Determine the [x, y] coordinate at the center of the cell enclosing the given text.  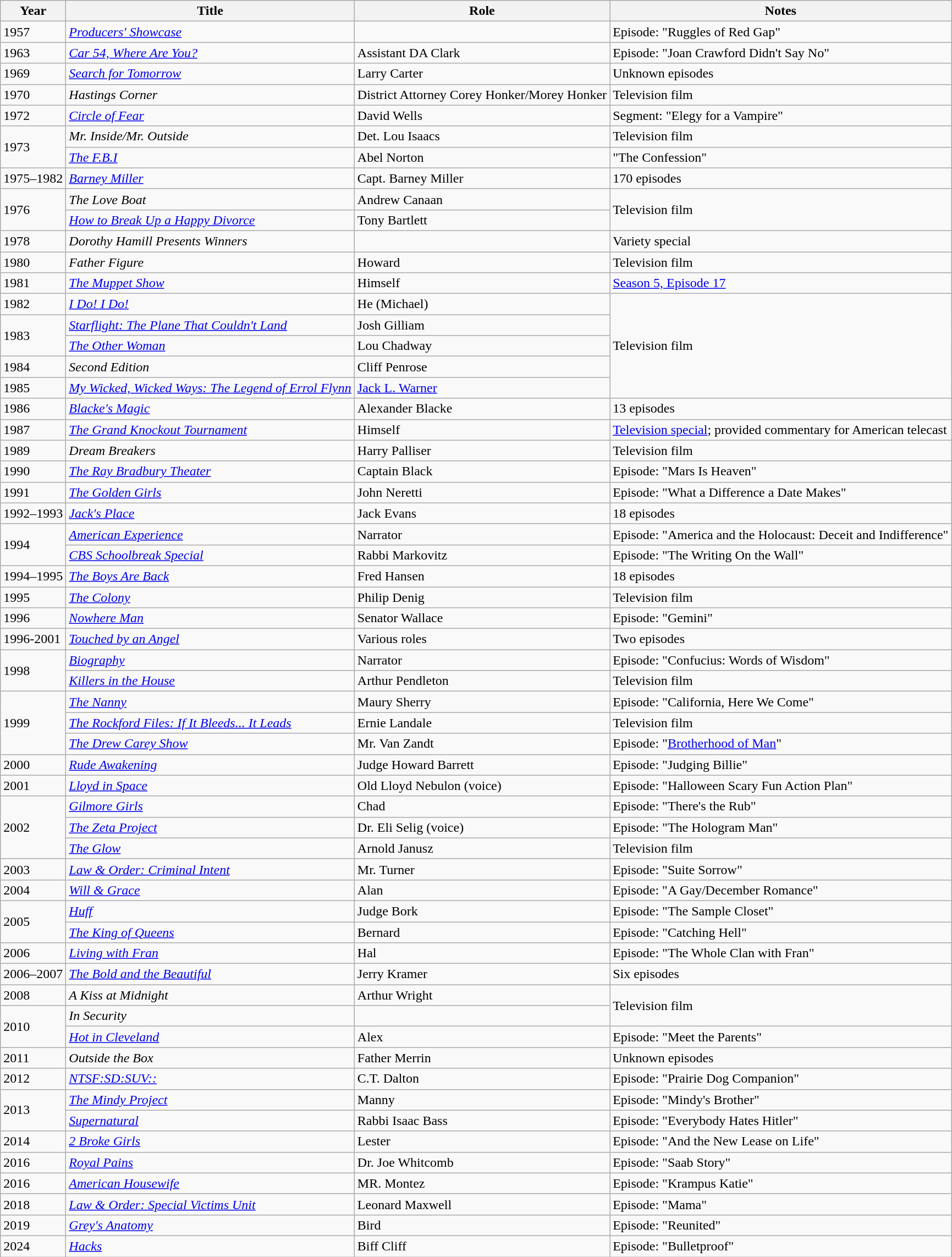
Will & Grace [210, 890]
Gilmore Girls [210, 806]
Segment: "Elegy for a Vampire" [781, 116]
2002 [33, 827]
1972 [33, 116]
Dr. Eli Selig (voice) [482, 827]
Abel Norton [482, 157]
Law & Order: Criminal Intent [210, 869]
1976 [33, 210]
The King of Queens [210, 932]
The Muppet Show [210, 283]
1987 [33, 430]
1995 [33, 597]
The Grand Knockout Tournament [210, 430]
1991 [33, 492]
The Colony [210, 597]
Larry Carter [482, 74]
Episode: "There's the Rub" [781, 806]
Alexander Blacke [482, 409]
The Golden Girls [210, 492]
1996-2001 [33, 639]
2018 [33, 1204]
"The Confession" [781, 157]
1963 [33, 53]
Episode: "And the New Lease on Life" [781, 1141]
Lloyd in Space [210, 786]
Episode: "Everybody Hates Hitler" [781, 1121]
1957 [33, 32]
David Wells [482, 116]
Variety special [781, 241]
Arthur Wright [482, 995]
Philip Denig [482, 597]
Captain Black [482, 471]
Episode: "Ruggles of Red Gap" [781, 32]
Circle of Fear [210, 116]
Mr. Van Zandt [482, 744]
Judge Howard Barrett [482, 765]
Cliff Penrose [482, 367]
Hot in Cleveland [210, 1037]
Rabbi Markovitz [482, 555]
CBS Schoolbreak Special [210, 555]
1986 [33, 409]
Episode: "California, Here We Come" [781, 702]
Jack Evans [482, 513]
Episode: "Catching Hell" [781, 932]
Lester [482, 1141]
2010 [33, 1027]
1981 [33, 283]
Senator Wallace [482, 618]
NTSF:SD:SUV:: [210, 1079]
1975–1982 [33, 178]
Alan [482, 890]
C.T. Dalton [482, 1079]
Jerry Kramer [482, 974]
The Nanny [210, 702]
Various roles [482, 639]
The Ray Bradbury Theater [210, 471]
Law & Order: Special Victims Unit [210, 1204]
Six episodes [781, 974]
1989 [33, 451]
Dorothy Hamill Presents Winners [210, 241]
Episode: "The Writing On the Wall" [781, 555]
Mr. Inside/Mr. Outside [210, 136]
2005 [33, 921]
13 episodes [781, 409]
2006–2007 [33, 974]
Touched by an Angel [210, 639]
Episode: "The Hologram Man" [781, 827]
Arthur Pendleton [482, 681]
Jack L. Warner [482, 388]
Episode: "Suite Sorrow" [781, 869]
MR. Montez [482, 1183]
Episode: "Gemini" [781, 618]
The Zeta Project [210, 827]
1994 [33, 545]
Episode: "Halloween Scary Fun Action Plan" [781, 786]
2 Broke Girls [210, 1141]
The Rockford Files: If It Bleeds... It Leads [210, 723]
1992–1993 [33, 513]
Leonard Maxwell [482, 1204]
Manny [482, 1100]
Old Lloyd Nebulon (voice) [482, 786]
Grey's Anatomy [210, 1225]
Dr. Joe Whitcomb [482, 1162]
1970 [33, 95]
2024 [33, 1246]
Father Figure [210, 262]
The Glow [210, 848]
1978 [33, 241]
Episode: "Mindy's Brother" [781, 1100]
I Do! I Do! [210, 304]
1982 [33, 304]
Starflight: The Plane That Couldn't Land [210, 325]
Episode: "Krampus Katie" [781, 1183]
How to Break Up a Happy Divorce [210, 220]
Det. Lou Isaacs [482, 136]
2003 [33, 869]
Episode: "The Whole Clan with Fran" [781, 953]
Capt. Barney Miller [482, 178]
2012 [33, 1079]
1985 [33, 388]
Howard [482, 262]
Killers in the House [210, 681]
Hastings Corner [210, 95]
Ernie Landale [482, 723]
Episode: "Judging Billie" [781, 765]
The Mindy Project [210, 1100]
Bernard [482, 932]
Second Edition [210, 367]
Assistant DA Clark [482, 53]
Rude Awakening [210, 765]
Episode: "Confucius: Words of Wisdom" [781, 660]
Hacks [210, 1246]
2019 [33, 1225]
Maury Sherry [482, 702]
The Drew Carey Show [210, 744]
Arnold Janusz [482, 848]
Alex [482, 1037]
Title [210, 11]
Episode: "A Gay/December Romance" [781, 890]
Year [33, 11]
Nowhere Man [210, 618]
2006 [33, 953]
Chad [482, 806]
Episode: "Bulletproof" [781, 1246]
Notes [781, 11]
Episode: "Mars Is Heaven" [781, 471]
Bird [482, 1225]
American Housewife [210, 1183]
Season 5, Episode 17 [781, 283]
The Love Boat [210, 199]
1994–1995 [33, 576]
2000 [33, 765]
2001 [33, 786]
Josh Gilliam [482, 325]
Episode: "Reunited" [781, 1225]
Harry Palliser [482, 451]
Search for Tomorrow [210, 74]
1984 [33, 367]
Judge Bork [482, 911]
1998 [33, 671]
1969 [33, 74]
Andrew Canaan [482, 199]
The Boys Are Back [210, 576]
The Bold and the Beautiful [210, 974]
Episode: "What a Difference a Date Makes" [781, 492]
1973 [33, 147]
Role [482, 11]
Biff Cliff [482, 1246]
Tony Bartlett [482, 220]
My Wicked, Wicked Ways: The Legend of Errol Flynn [210, 388]
Outside the Box [210, 1058]
The Other Woman [210, 346]
Episode: "Saab Story" [781, 1162]
Jack's Place [210, 513]
John Neretti [482, 492]
2008 [33, 995]
In Security [210, 1016]
Dream Breakers [210, 451]
Supernatural [210, 1121]
Producers' Showcase [210, 32]
A Kiss at Midnight [210, 995]
Episode: "Joan Crawford Didn't Say No" [781, 53]
Royal Pains [210, 1162]
Blacke's Magic [210, 409]
Lou Chadway [482, 346]
The F.B.I [210, 157]
Barney Miller [210, 178]
Episode: "Prairie Dog Companion" [781, 1079]
Mr. Turner [482, 869]
Episode: "America and the Holocaust: Deceit and Indifference" [781, 534]
Huff [210, 911]
Episode: "Meet the Parents" [781, 1037]
1990 [33, 471]
1999 [33, 723]
2011 [33, 1058]
170 episodes [781, 178]
Hal [482, 953]
2014 [33, 1141]
Father Merrin [482, 1058]
Car 54, Where Are You? [210, 53]
Television special; provided commentary for American telecast [781, 430]
Episode: "Brotherhood of Man" [781, 744]
1980 [33, 262]
Two episodes [781, 639]
District Attorney Corey Honker/Morey Honker [482, 95]
2013 [33, 1110]
He (Michael) [482, 304]
Living with Fran [210, 953]
Episode: "Mama" [781, 1204]
Biography [210, 660]
Rabbi Isaac Bass [482, 1121]
Fred Hansen [482, 576]
American Experience [210, 534]
1996 [33, 618]
Episode: "The Sample Closet" [781, 911]
2004 [33, 890]
1983 [33, 336]
